Extract the (x, y) coordinate from the center of the cell holding the provided text.  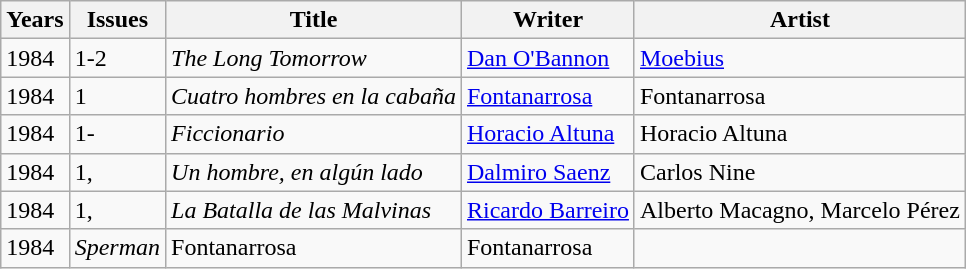
La Batalla de las Malvinas (314, 210)
Ficcionario (314, 134)
Alberto Macagno, Marcelo Pérez (800, 210)
Moebius (800, 58)
1- (117, 134)
Artist (800, 20)
Dan O'Bannon (548, 58)
Writer (548, 20)
Sperman (117, 248)
1-2 (117, 58)
Ricardo Barreiro (548, 210)
The Long Tomorrow (314, 58)
Dalmiro Saenz (548, 172)
Cuatro hombres en la cabaña (314, 96)
Un hombre, en algún lado (314, 172)
Years (35, 20)
Issues (117, 20)
Title (314, 20)
1 (117, 96)
Carlos Nine (800, 172)
